Extract the [x, y] coordinate from the center of the cell holding the provided text.  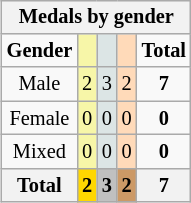
Gender [40, 51]
Male [40, 84]
Medals by gender [96, 17]
Female [40, 118]
Mixed [40, 152]
